For the text-containing cell, return its midpoint in (X, Y) coordinate format. 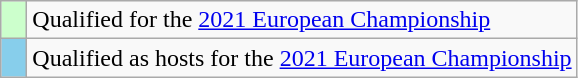
Qualified as hosts for the 2021 European Championship (302, 58)
Qualified for the 2021 European Championship (302, 20)
